Output the (X, Y) coordinate of the center of the cell containing the given text.  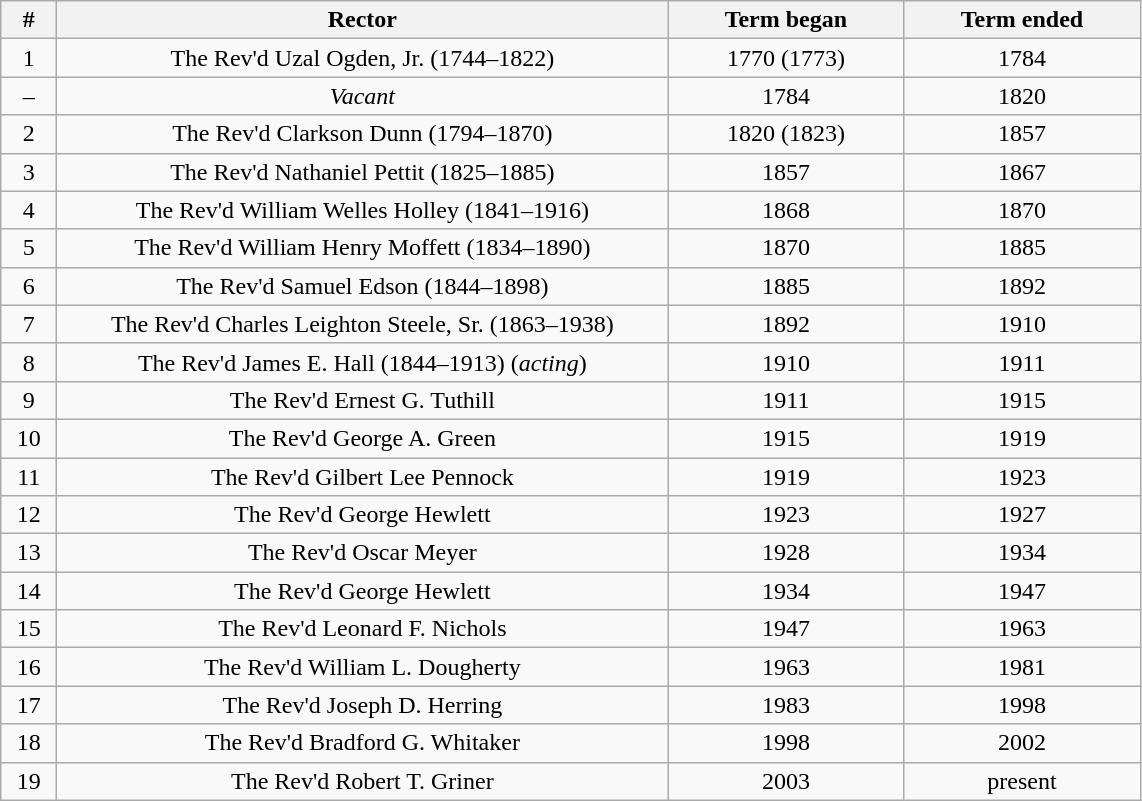
The Rev'd Leonard F. Nichols (362, 629)
The Rev'd George A. Green (362, 438)
Vacant (362, 96)
The Rev'd William L. Dougherty (362, 667)
Rector (362, 20)
The Rev'd Ernest G. Tuthill (362, 400)
11 (29, 477)
1820 (1823) (786, 134)
The Rev'd Charles Leighton Steele, Sr. (1863–1938) (362, 324)
The Rev'd Uzal Ogden, Jr. (1744–1822) (362, 58)
6 (29, 286)
The Rev'd Oscar Meyer (362, 553)
1928 (786, 553)
9 (29, 400)
7 (29, 324)
8 (29, 362)
1927 (1022, 515)
1820 (1022, 96)
1770 (1773) (786, 58)
12 (29, 515)
10 (29, 438)
present (1022, 781)
15 (29, 629)
14 (29, 591)
1983 (786, 705)
The Rev'd Robert T. Griner (362, 781)
2003 (786, 781)
19 (29, 781)
1 (29, 58)
2002 (1022, 743)
4 (29, 210)
The Rev'd Samuel Edson (1844–1898) (362, 286)
13 (29, 553)
The Rev'd Gilbert Lee Pennock (362, 477)
18 (29, 743)
The Rev'd Nathaniel Pettit (1825–1885) (362, 172)
The Rev'd William Welles Holley (1841–1916) (362, 210)
16 (29, 667)
Term ended (1022, 20)
The Rev'd William Henry Moffett (1834–1890) (362, 248)
The Rev'd Bradford G. Whitaker (362, 743)
3 (29, 172)
The Rev'd Clarkson Dunn (1794–1870) (362, 134)
The Rev'd James E. Hall (1844–1913) (acting) (362, 362)
2 (29, 134)
The Rev'd Joseph D. Herring (362, 705)
5 (29, 248)
1981 (1022, 667)
# (29, 20)
– (29, 96)
1868 (786, 210)
1867 (1022, 172)
17 (29, 705)
Term began (786, 20)
